Find where the given text appears and provide that cell's center as [X, Y] coordinate. 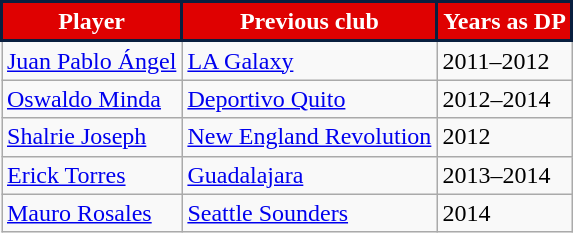
Oswaldo Minda [92, 99]
Years as DP [504, 22]
2011–2012 [504, 60]
Seattle Sounders [310, 213]
Deportivo Quito [310, 99]
2012–2014 [504, 99]
Previous club [310, 22]
Shalrie Joseph [92, 137]
New England Revolution [310, 137]
Guadalajara [310, 175]
2014 [504, 213]
Juan Pablo Ángel [92, 60]
2013–2014 [504, 175]
Mauro Rosales [92, 213]
Player [92, 22]
2012 [504, 137]
Erick Torres [92, 175]
LA Galaxy [310, 60]
